Find where the given text appears and provide that cell's center as (X, Y) coordinate. 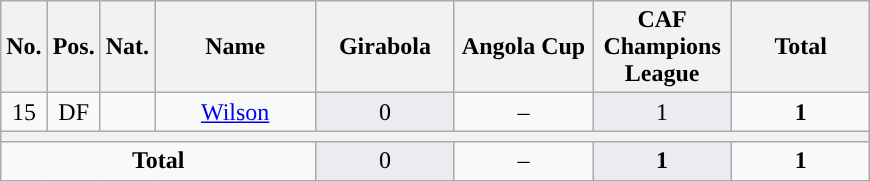
No. (24, 47)
DF (74, 112)
Girabola (386, 47)
15 (24, 112)
Name (236, 47)
Pos. (74, 47)
Wilson (236, 112)
Angola Cup (524, 47)
CAF Champions League (662, 47)
Nat. (127, 47)
